Output the (x, y) coordinate of the center of the cell containing the given text.  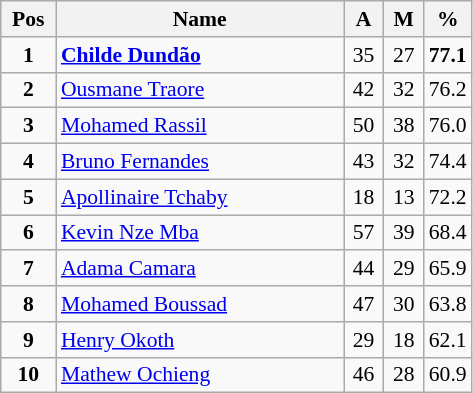
Adama Camara (200, 269)
Mathew Ochieng (200, 375)
2 (28, 90)
A (364, 19)
Mohamed Boussad (200, 304)
76.2 (448, 90)
35 (364, 55)
62.1 (448, 340)
M (404, 19)
46 (364, 375)
Pos (28, 19)
13 (404, 197)
44 (364, 269)
74.4 (448, 162)
Apollinaire Tchaby (200, 197)
47 (364, 304)
Kevin Nze Mba (200, 233)
39 (404, 233)
27 (404, 55)
Henry Okoth (200, 340)
% (448, 19)
Bruno Fernandes (200, 162)
50 (364, 126)
43 (364, 162)
63.8 (448, 304)
72.2 (448, 197)
28 (404, 375)
Name (200, 19)
10 (28, 375)
3 (28, 126)
76.0 (448, 126)
8 (28, 304)
42 (364, 90)
38 (404, 126)
6 (28, 233)
1 (28, 55)
30 (404, 304)
9 (28, 340)
4 (28, 162)
Ousmane Traore (200, 90)
5 (28, 197)
77.1 (448, 55)
Mohamed Rassil (200, 126)
65.9 (448, 269)
68.4 (448, 233)
60.9 (448, 375)
7 (28, 269)
57 (364, 233)
Childe Dundão (200, 55)
